Extract the [X, Y] coordinate from the center of the cell holding the provided text.  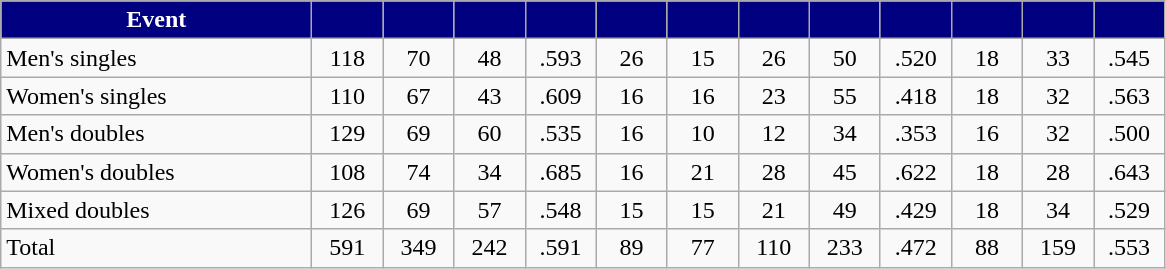
49 [844, 210]
50 [844, 58]
.529 [1130, 210]
.622 [916, 172]
.429 [916, 210]
.548 [560, 210]
Women's doubles [156, 172]
48 [490, 58]
108 [348, 172]
Total [156, 248]
.609 [560, 96]
233 [844, 248]
126 [348, 210]
.591 [560, 248]
.472 [916, 248]
.553 [1130, 248]
.520 [916, 58]
23 [774, 96]
159 [1058, 248]
.353 [916, 134]
Women's singles [156, 96]
55 [844, 96]
89 [632, 248]
33 [1058, 58]
.593 [560, 58]
67 [418, 96]
129 [348, 134]
118 [348, 58]
.535 [560, 134]
57 [490, 210]
60 [490, 134]
74 [418, 172]
70 [418, 58]
43 [490, 96]
Event [156, 20]
.418 [916, 96]
.685 [560, 172]
.500 [1130, 134]
.643 [1130, 172]
591 [348, 248]
.545 [1130, 58]
88 [986, 248]
Mixed doubles [156, 210]
Men's doubles [156, 134]
45 [844, 172]
242 [490, 248]
.563 [1130, 96]
349 [418, 248]
77 [702, 248]
10 [702, 134]
12 [774, 134]
Men's singles [156, 58]
